Scan for the cell matching the given text and deliver its (X, Y) coordinate at center. 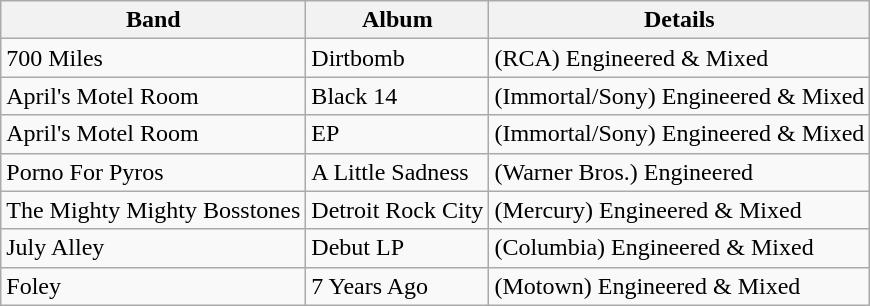
(Mercury) Engineered & Mixed (680, 210)
Porno For Pyros (154, 172)
The Mighty Mighty Bosstones (154, 210)
(Warner Bros.) Engineered (680, 172)
Album (398, 20)
Foley (154, 286)
EP (398, 134)
(Columbia) Engineered & Mixed (680, 248)
Black 14 (398, 96)
(Motown) Engineered & Mixed (680, 286)
Details (680, 20)
A Little Sadness (398, 172)
700 Miles (154, 58)
July Alley (154, 248)
7 Years Ago (398, 286)
Dirtbomb (398, 58)
(RCA) Engineered & Mixed (680, 58)
Band (154, 20)
Detroit Rock City (398, 210)
Debut LP (398, 248)
